Scan for the cell matching the given text and deliver its (X, Y) coordinate at center. 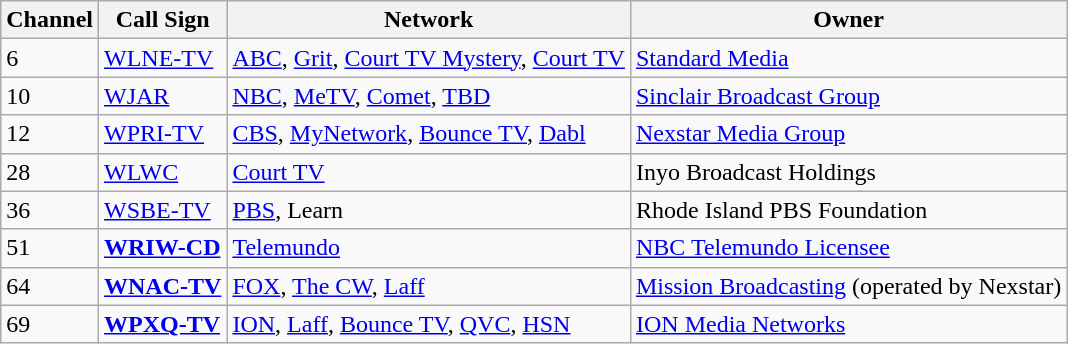
6 (50, 58)
WLWC (163, 172)
Inyo Broadcast Holdings (848, 172)
WSBE-TV (163, 210)
WJAR (163, 96)
Call Sign (163, 20)
Nexstar Media Group (848, 134)
FOX, The CW, Laff (429, 286)
Telemundo (429, 248)
WLNE-TV (163, 58)
64 (50, 286)
ION, Laff, Bounce TV, QVC, HSN (429, 324)
69 (50, 324)
12 (50, 134)
NBC Telemundo Licensee (848, 248)
Sinclair Broadcast Group (848, 96)
Owner (848, 20)
NBC, MeTV, Comet, TBD (429, 96)
Rhode Island PBS Foundation (848, 210)
36 (50, 210)
28 (50, 172)
Channel (50, 20)
Mission Broadcasting (operated by Nexstar) (848, 286)
10 (50, 96)
Network (429, 20)
WNAC-TV (163, 286)
WRIW-CD (163, 248)
ION Media Networks (848, 324)
CBS, MyNetwork, Bounce TV, Dabl (429, 134)
Court TV (429, 172)
Standard Media (848, 58)
WPXQ-TV (163, 324)
WPRI-TV (163, 134)
ABC, Grit, Court TV Mystery, Court TV (429, 58)
51 (50, 248)
PBS, Learn (429, 210)
